From the cell containing the given text, extract its center point as [x, y] coordinate. 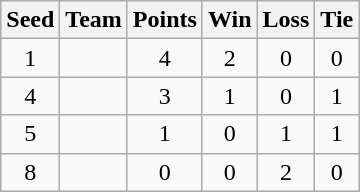
Seed [30, 20]
Win [230, 20]
8 [30, 172]
5 [30, 134]
Team [94, 20]
Tie [337, 20]
Loss [286, 20]
Points [164, 20]
3 [164, 96]
